Output the (X, Y) coordinate of the center of the cell containing the given text.  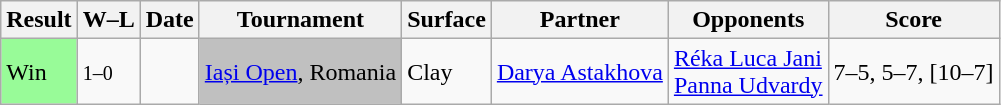
Win (39, 72)
Score (914, 20)
W–L (108, 20)
1–0 (108, 72)
Clay (447, 72)
Iași Open, Romania (300, 72)
Tournament (300, 20)
Surface (447, 20)
Réka Luca Jani Panna Udvardy (748, 72)
Darya Astakhova (580, 72)
Date (170, 20)
Partner (580, 20)
7–5, 5–7, [10–7] (914, 72)
Result (39, 20)
Opponents (748, 20)
